For the text-containing cell, return its midpoint in [X, Y] coordinate format. 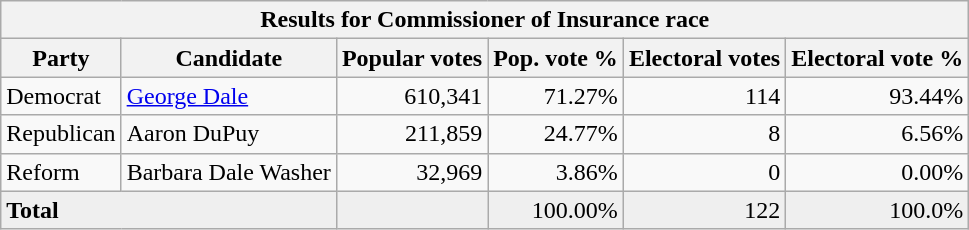
Pop. vote % [556, 58]
George Dale [228, 96]
Results for Commissioner of Insurance race [485, 20]
8 [704, 134]
100.0% [878, 210]
Popular votes [412, 58]
32,969 [412, 172]
Electoral votes [704, 58]
Party [61, 58]
211,859 [412, 134]
Candidate [228, 58]
93.44% [878, 96]
Democrat [61, 96]
114 [704, 96]
100.00% [556, 210]
Reform [61, 172]
0.00% [878, 172]
0 [704, 172]
Barbara Dale Washer [228, 172]
3.86% [556, 172]
610,341 [412, 96]
6.56% [878, 134]
24.77% [556, 134]
Total [169, 210]
Republican [61, 134]
122 [704, 210]
Aaron DuPuy [228, 134]
Electoral vote % [878, 58]
71.27% [556, 96]
